Scan for the cell matching the given text and deliver its [x, y] coordinate at center. 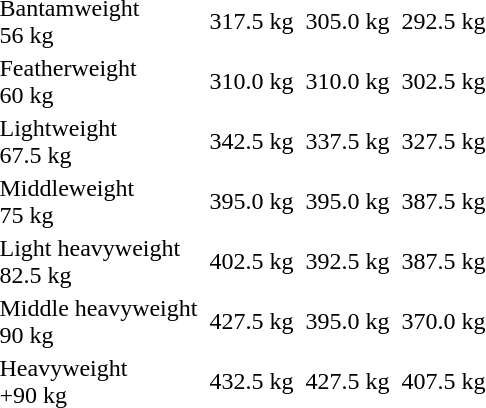
427.5 kg [252, 322]
342.5 kg [252, 142]
402.5 kg [252, 262]
337.5 kg [348, 142]
392.5 kg [348, 262]
